For the text-containing cell, return its midpoint in [x, y] coordinate format. 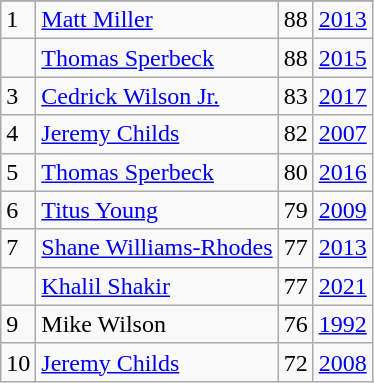
2017 [342, 96]
3 [18, 96]
83 [296, 96]
79 [296, 210]
10 [18, 362]
Titus Young [157, 210]
72 [296, 362]
1 [18, 20]
5 [18, 172]
2008 [342, 362]
Khalil Shakir [157, 286]
7 [18, 248]
Shane Williams-Rhodes [157, 248]
80 [296, 172]
76 [296, 324]
2021 [342, 286]
Mike Wilson [157, 324]
82 [296, 134]
2009 [342, 210]
2016 [342, 172]
2007 [342, 134]
Cedrick Wilson Jr. [157, 96]
Matt Miller [157, 20]
4 [18, 134]
1992 [342, 324]
9 [18, 324]
2015 [342, 58]
6 [18, 210]
